Extract the [x, y] coordinate from the center of the cell holding the provided text.  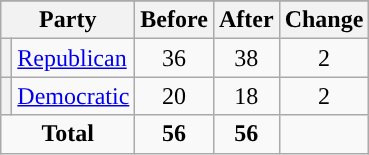
20 [174, 96]
Total [68, 134]
18 [246, 96]
36 [174, 58]
Party [68, 20]
38 [246, 58]
After [246, 20]
Before [174, 20]
Change [324, 20]
Democratic [74, 96]
Republican [74, 58]
